Search for the cell housing the specified text and yield its [x, y] center coordinate. 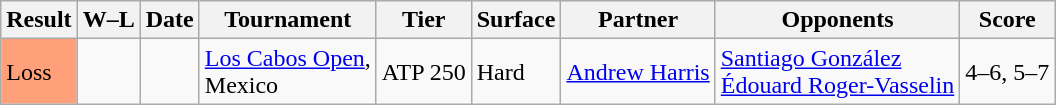
Opponents [838, 20]
Partner [638, 20]
Los Cabos Open, Mexico [288, 72]
W–L [108, 20]
Tournament [288, 20]
Andrew Harris [638, 72]
Score [1008, 20]
Santiago González Édouard Roger-Vasselin [838, 72]
Hard [516, 72]
Date [170, 20]
Result [39, 20]
Tier [424, 20]
ATP 250 [424, 72]
Surface [516, 20]
Loss [39, 72]
4–6, 5–7 [1008, 72]
